Extract the (x, y) coordinate from the center of the cell holding the provided text.  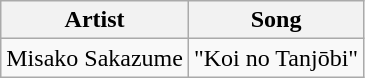
Misako Sakazume (95, 58)
Artist (95, 20)
"Koi no Tanjōbi" (276, 58)
Song (276, 20)
